Scan for the cell matching the given text and deliver its [x, y] coordinate at center. 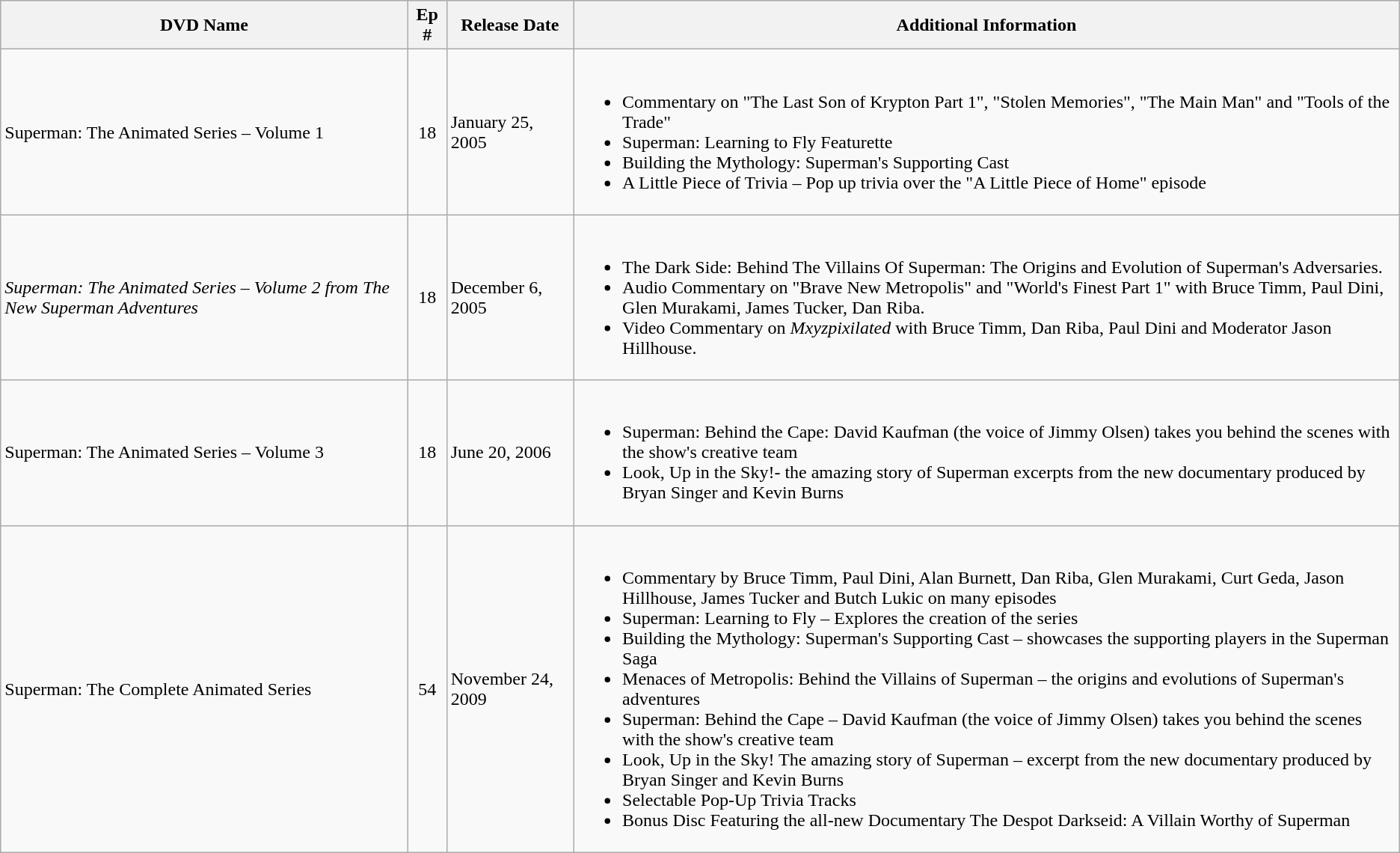
Superman: The Animated Series – Volume 1 [205, 132]
Ep # [427, 25]
Superman: The Animated Series – Volume 2 from The New Superman Adventures [205, 298]
June 20, 2006 [510, 453]
Additional Information [987, 25]
November 24, 2009 [510, 688]
54 [427, 688]
DVD Name [205, 25]
December 6, 2005 [510, 298]
Release Date [510, 25]
Superman: The Complete Animated Series [205, 688]
Superman: The Animated Series – Volume 3 [205, 453]
January 25, 2005 [510, 132]
